Locate the cell with the specified text and output its (x, y) center coordinate. 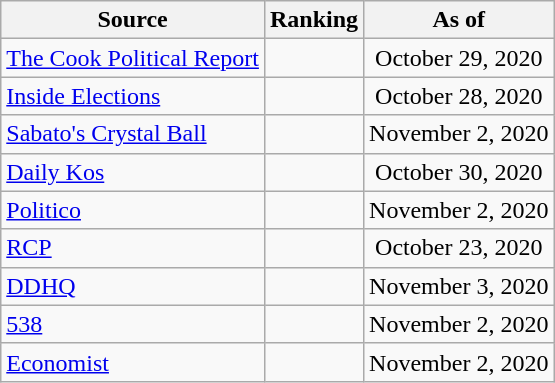
The Cook Political Report (133, 58)
As of (459, 20)
October 28, 2020 (459, 96)
November 3, 2020 (459, 286)
October 23, 2020 (459, 248)
Politico (133, 210)
538 (133, 324)
RCP (133, 248)
October 30, 2020 (459, 172)
Economist (133, 362)
Daily Kos (133, 172)
Ranking (314, 20)
Inside Elections (133, 96)
Sabato's Crystal Ball (133, 134)
DDHQ (133, 286)
October 29, 2020 (459, 58)
Source (133, 20)
